Pinpoint the cell where the given text exists, returning its [X, Y] midpoint coordinate. 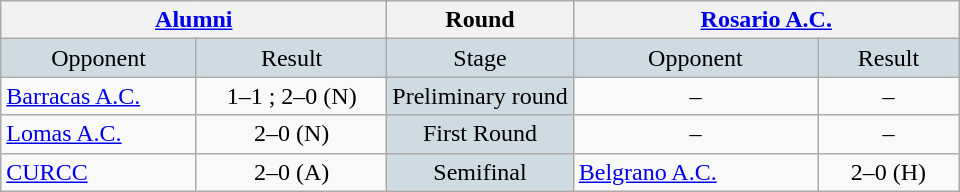
2–0 (A) [291, 172]
2–0 (N) [291, 134]
Rosario A.C. [766, 20]
Lomas A.C. [99, 134]
Alumni [194, 20]
First Round [480, 134]
Round [480, 20]
CURCC [99, 172]
Preliminary round [480, 96]
1–1 ; 2–0 (N) [291, 96]
Stage [480, 58]
2–0 (H) [889, 172]
Belgrano A.C. [695, 172]
Semifinal [480, 172]
Barracas A.C. [99, 96]
